Find where the given text appears and provide that cell's center as [x, y] coordinate. 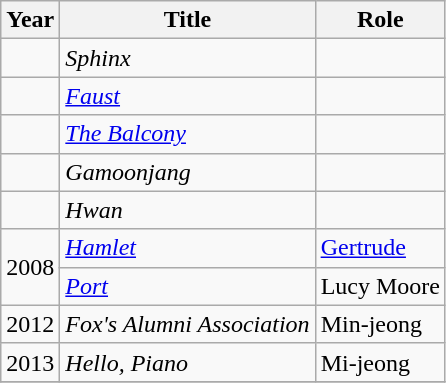
Lucy Moore [380, 286]
Fox's Alumni Association [188, 324]
Sphinx [188, 58]
Gamoonjang [188, 172]
The Balcony [188, 134]
Faust [188, 96]
Port [188, 286]
2013 [30, 362]
Gertrude [380, 248]
Hamlet [188, 248]
2012 [30, 324]
Role [380, 20]
Mi-jeong [380, 362]
Min-jeong [380, 324]
Title [188, 20]
Hwan [188, 210]
2008 [30, 267]
Hello, Piano [188, 362]
Year [30, 20]
